Output the (X, Y) coordinate of the center of the cell containing the given text.  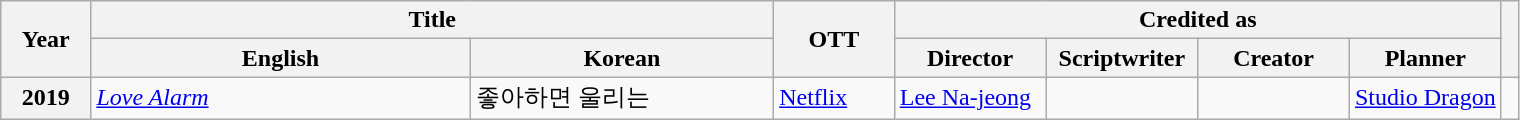
English (280, 58)
Korean (622, 58)
좋아하면 울리는 (622, 98)
Director (970, 58)
Lee Na-jeong (970, 98)
Year (46, 39)
Credited as (1198, 20)
OTT (834, 39)
Love Alarm (280, 98)
Title (432, 20)
Scriptwriter (1122, 58)
Creator (1274, 58)
2019 (46, 98)
Planner (1425, 58)
Netflix (834, 98)
Studio Dragon (1425, 98)
